Find where the given text appears and provide that cell's center as (X, Y) coordinate. 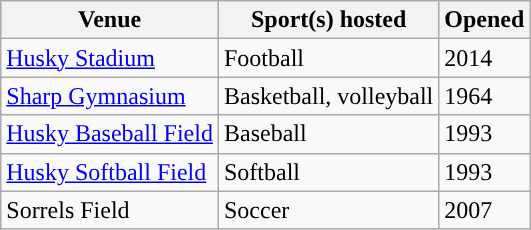
Football (328, 58)
Husky Baseball Field (110, 134)
Baseball (328, 134)
Husky Stadium (110, 58)
1964 (484, 96)
Sharp Gymnasium (110, 96)
Venue (110, 20)
2014 (484, 58)
2007 (484, 210)
Sorrels Field (110, 210)
Soccer (328, 210)
Sport(s) hosted (328, 20)
Softball (328, 172)
Opened (484, 20)
Basketball, volleyball (328, 96)
Husky Softball Field (110, 172)
